Identify which cell holds the provided text, then report its (X, Y) central coordinate. 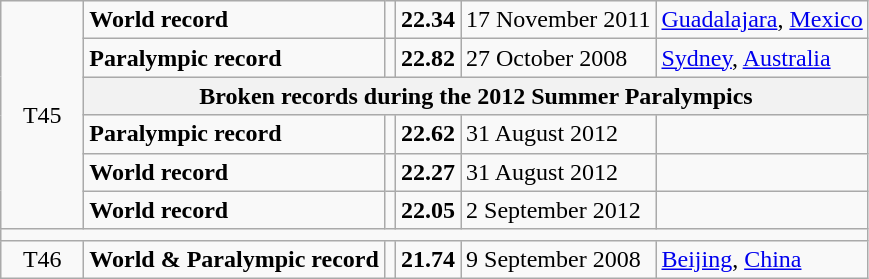
Beijing, China (762, 259)
22.62 (428, 134)
27 October 2008 (558, 58)
Guadalajara, Mexico (762, 20)
22.05 (428, 210)
21.74 (428, 259)
Broken records during the 2012 Summer Paralympics (476, 96)
Sydney, Australia (762, 58)
22.34 (428, 20)
22.27 (428, 172)
T45 (42, 115)
9 September 2008 (558, 259)
22.82 (428, 58)
World & Paralympic record (234, 259)
T46 (42, 259)
2 September 2012 (558, 210)
17 November 2011 (558, 20)
